Identify which cell holds the provided text, then report its [x, y] central coordinate. 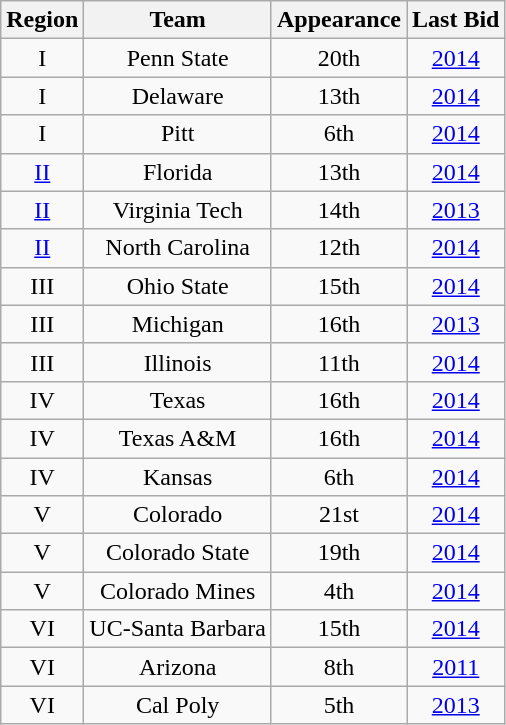
Team [178, 20]
Colorado [178, 515]
12th [338, 248]
Texas [178, 400]
Region [42, 20]
8th [338, 667]
Last Bid [456, 20]
Pitt [178, 134]
Delaware [178, 96]
Florida [178, 172]
Penn State [178, 58]
Kansas [178, 477]
North Carolina [178, 248]
21st [338, 515]
Michigan [178, 324]
5th [338, 705]
Ohio State [178, 286]
Illinois [178, 362]
Cal Poly [178, 705]
14th [338, 210]
Texas A&M [178, 438]
Colorado Mines [178, 591]
Colorado State [178, 553]
4th [338, 591]
UC-Santa Barbara [178, 629]
2011 [456, 667]
Arizona [178, 667]
19th [338, 553]
20th [338, 58]
Appearance [338, 20]
11th [338, 362]
Virginia Tech [178, 210]
